Return [X, Y] of the center of cell containing provided text 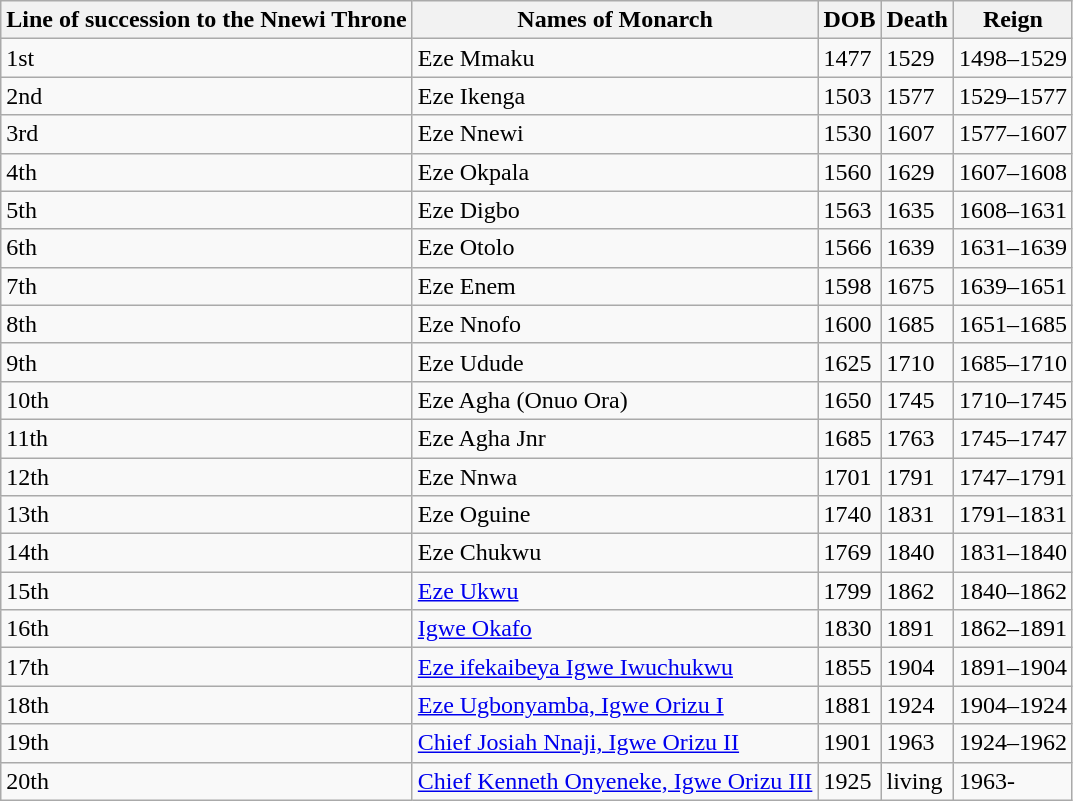
1563 [850, 210]
5th [207, 210]
1831–1840 [1012, 553]
1763 [917, 438]
1675 [917, 286]
1607–1608 [1012, 172]
1639–1651 [1012, 286]
1740 [850, 515]
17th [207, 667]
1477 [850, 58]
1529 [917, 58]
Line of succession to the Nnewi Throne [207, 20]
1503 [850, 96]
Chief Josiah Nnaji, Igwe Orizu II [615, 743]
Names of Monarch [615, 20]
1769 [850, 553]
18th [207, 705]
14th [207, 553]
1830 [850, 629]
1st [207, 58]
2nd [207, 96]
DOB [850, 20]
1862–1891 [1012, 629]
8th [207, 324]
1608–1631 [1012, 210]
1799 [850, 591]
1924–1962 [1012, 743]
1862 [917, 591]
4th [207, 172]
Eze Nnofo [615, 324]
1651–1685 [1012, 324]
1560 [850, 172]
1963- [1012, 781]
1598 [850, 286]
1650 [850, 400]
Eze Chukwu [615, 553]
1791 [917, 477]
Eze Nnewi [615, 134]
1924 [917, 705]
1840 [917, 553]
Eze Ukwu [615, 591]
Eze Enem [615, 286]
Eze Nnwa [615, 477]
1710 [917, 362]
1904 [917, 667]
15th [207, 591]
6th [207, 248]
1891–1904 [1012, 667]
19th [207, 743]
1635 [917, 210]
1631–1639 [1012, 248]
1745–1747 [1012, 438]
1831 [917, 515]
1925 [850, 781]
1904–1924 [1012, 705]
1577 [917, 96]
10th [207, 400]
1791–1831 [1012, 515]
1639 [917, 248]
1607 [917, 134]
13th [207, 515]
3rd [207, 134]
Eze Ikenga [615, 96]
9th [207, 362]
1530 [850, 134]
1529–1577 [1012, 96]
Eze Otolo [615, 248]
Eze Agha Jnr [615, 438]
1745 [917, 400]
1881 [850, 705]
1855 [850, 667]
1685–1710 [1012, 362]
1747–1791 [1012, 477]
1891 [917, 629]
11th [207, 438]
Eze ifekaibeya Igwe Iwuchukwu [615, 667]
Igwe Okafo [615, 629]
1901 [850, 743]
Eze Udude [615, 362]
1629 [917, 172]
1625 [850, 362]
7th [207, 286]
1498–1529 [1012, 58]
1963 [917, 743]
1840–1862 [1012, 591]
1710–1745 [1012, 400]
20th [207, 781]
16th [207, 629]
Eze Oguine [615, 515]
1701 [850, 477]
Eze Digbo [615, 210]
Reign [1012, 20]
Eze Mmaku [615, 58]
1566 [850, 248]
Eze Okpala [615, 172]
Eze Ugbonyamba, Igwe Orizu I [615, 705]
Chief Kenneth Onyeneke, Igwe Orizu III [615, 781]
Eze Agha (Onuo Ora) [615, 400]
1577–1607 [1012, 134]
12th [207, 477]
1600 [850, 324]
Death [917, 20]
living [917, 781]
